Scan for the cell matching the given text and deliver its [X, Y] coordinate at center. 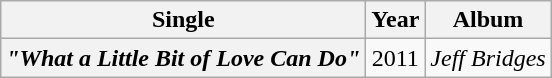
Single [184, 20]
"What a Little Bit of Love Can Do" [184, 58]
Jeff Bridges [488, 58]
Year [396, 20]
2011 [396, 58]
Album [488, 20]
